Detect which cell encompasses the target text, then output its (x, y) center coordinate. 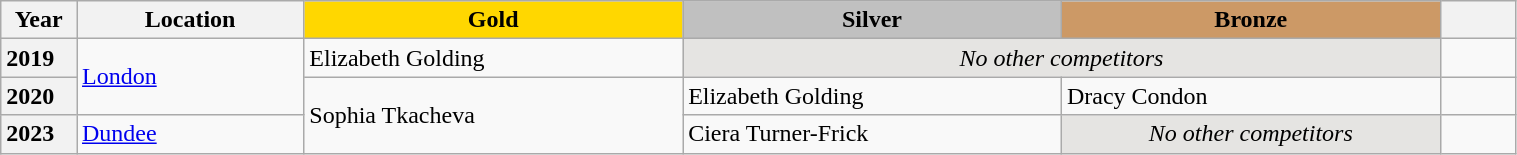
Gold (494, 20)
London (190, 77)
2023 (39, 134)
2019 (39, 58)
2020 (39, 96)
Year (39, 20)
Ciera Turner-Frick (872, 134)
Bronze (1250, 20)
Location (190, 20)
Dracy Condon (1250, 96)
Dundee (190, 134)
Sophia Tkacheva (494, 115)
Silver (872, 20)
